Identify which cell holds the provided text, then report its (x, y) central coordinate. 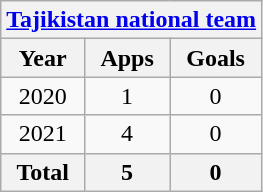
1 (128, 96)
Apps (128, 58)
Tajikistan national team (132, 20)
Goals (216, 58)
Year (43, 58)
2021 (43, 134)
Total (43, 172)
4 (128, 134)
5 (128, 172)
2020 (43, 96)
